Return the [x, y] coordinate for the center point of the cell that contains the specified text.  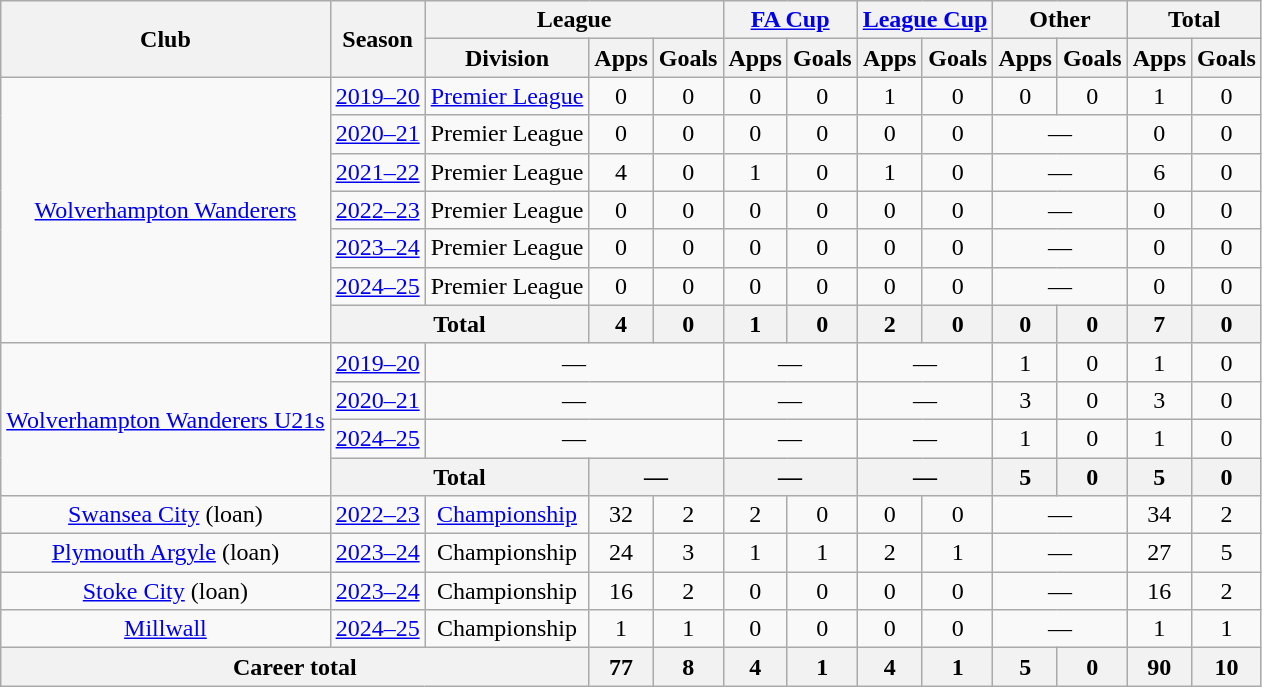
10 [1227, 667]
34 [1159, 515]
Season [378, 39]
Division [507, 58]
32 [621, 515]
Career total [295, 667]
Stoke City (loan) [166, 591]
8 [688, 667]
League Cup [925, 20]
Plymouth Argyle (loan) [166, 553]
Club [166, 39]
Wolverhampton Wanderers U21s [166, 419]
6 [1159, 172]
FA Cup [790, 20]
77 [621, 667]
Swansea City (loan) [166, 515]
Millwall [166, 629]
27 [1159, 553]
Wolverhampton Wanderers [166, 210]
Other [1060, 20]
League [574, 20]
24 [621, 553]
90 [1159, 667]
2021–22 [378, 172]
7 [1159, 324]
